Determine the (x, y) coordinate at the center of the cell enclosing the given text.  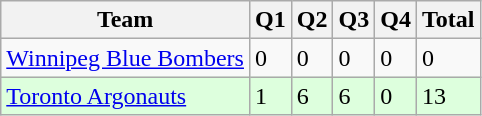
Q2 (312, 20)
Total (448, 20)
13 (448, 96)
Winnipeg Blue Bombers (126, 58)
Team (126, 20)
Q1 (270, 20)
Q4 (396, 20)
Toronto Argonauts (126, 96)
Q3 (354, 20)
1 (270, 96)
